Pinpoint the cell where the given text exists, returning its (x, y) midpoint coordinate. 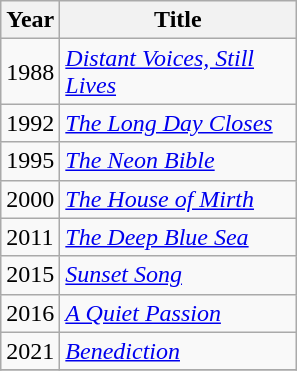
Sunset Song (178, 275)
Distant Voices, Still Lives (178, 72)
1992 (30, 123)
2015 (30, 275)
The Neon Bible (178, 161)
2011 (30, 237)
The House of Mirth (178, 199)
1995 (30, 161)
2000 (30, 199)
Benediction (178, 351)
Year (30, 20)
2021 (30, 351)
The Long Day Closes (178, 123)
1988 (30, 72)
Title (178, 20)
A Quiet Passion (178, 313)
The Deep Blue Sea (178, 237)
2016 (30, 313)
